For the text-containing cell, return its midpoint in (X, Y) coordinate format. 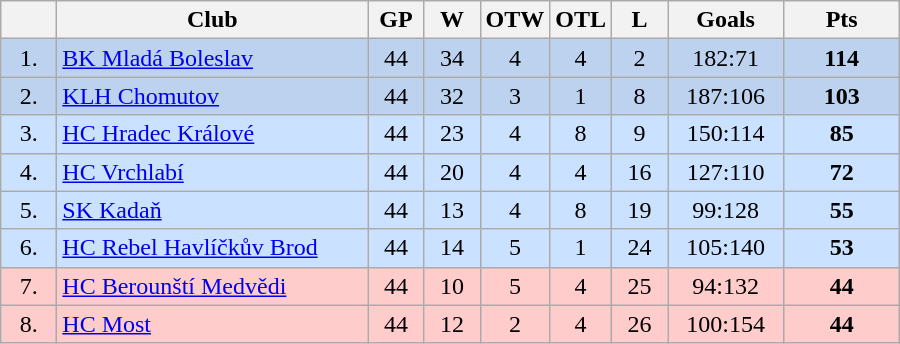
14 (452, 248)
34 (452, 58)
SK Kadaň (212, 210)
4. (29, 172)
HC Rebel Havlíčkův Brod (212, 248)
187:106 (726, 96)
16 (640, 172)
24 (640, 248)
2. (29, 96)
182:71 (726, 58)
W (452, 20)
127:110 (726, 172)
103 (842, 96)
53 (842, 248)
20 (452, 172)
94:132 (726, 286)
99:128 (726, 210)
OTL (581, 20)
9 (640, 134)
12 (452, 324)
10 (452, 286)
100:154 (726, 324)
26 (640, 324)
85 (842, 134)
105:140 (726, 248)
L (640, 20)
GP (396, 20)
8. (29, 324)
Goals (726, 20)
1. (29, 58)
19 (640, 210)
HC Most (212, 324)
3 (515, 96)
3. (29, 134)
Club (212, 20)
7. (29, 286)
OTW (515, 20)
55 (842, 210)
Pts (842, 20)
32 (452, 96)
KLH Chomutov (212, 96)
23 (452, 134)
HC Berounští Medvědi (212, 286)
13 (452, 210)
HC Vrchlabí (212, 172)
HC Hradec Králové (212, 134)
72 (842, 172)
114 (842, 58)
150:114 (726, 134)
25 (640, 286)
5. (29, 210)
6. (29, 248)
BK Mladá Boleslav (212, 58)
